Output the (X, Y) coordinate of the center of the cell containing the given text.  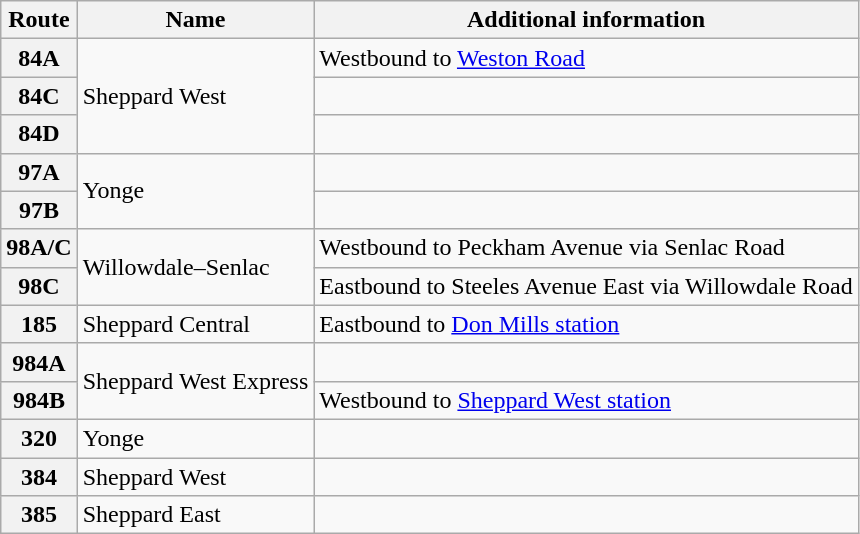
Sheppard Central (196, 324)
Sheppard East (196, 515)
Westbound to Weston Road (586, 58)
97B (39, 210)
97A (39, 172)
Willowdale–Senlac (196, 267)
84A (39, 58)
984B (39, 400)
Name (196, 20)
984A (39, 362)
185 (39, 324)
98C (39, 286)
98A/C (39, 248)
385 (39, 515)
Eastbound to Steeles Avenue East via Willowdale Road (586, 286)
384 (39, 477)
Eastbound to Don Mills station (586, 324)
Westbound to Sheppard West station (586, 400)
Westbound to Peckham Avenue via Senlac Road (586, 248)
84D (39, 134)
Sheppard West Express (196, 381)
84C (39, 96)
Additional information (586, 20)
320 (39, 438)
Route (39, 20)
